Determine the [X, Y] coordinate at the center of the cell enclosing the given text.  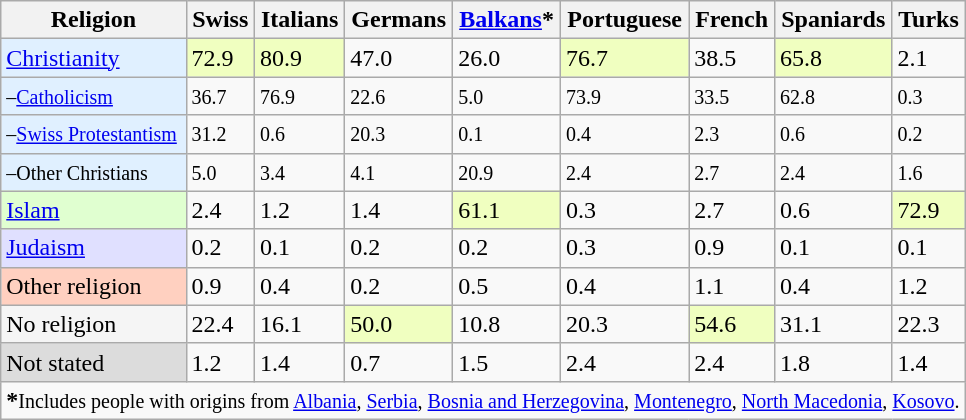
33.5 [732, 96]
80.9 [300, 58]
22.6 [399, 96]
Spaniards [832, 20]
1.5 [507, 362]
1.6 [928, 172]
*Includes people with origins from Albania, Serbia, Bosnia and Herzegovina, Montenegro, North Macedonia, Kosovo. [483, 400]
22.4 [220, 324]
61.1 [507, 210]
Judaism [94, 248]
2.1 [928, 58]
–Other Christians [94, 172]
Swiss [220, 20]
French [732, 20]
Germans [399, 20]
62.8 [832, 96]
76.9 [300, 96]
Christianity [94, 58]
1.8 [832, 362]
10.8 [507, 324]
Portuguese [625, 20]
36.7 [220, 96]
38.5 [732, 58]
73.9 [625, 96]
Balkans* [507, 20]
20.9 [507, 172]
Islam [94, 210]
47.0 [399, 58]
31.1 [832, 324]
22.3 [928, 324]
1.1 [732, 286]
Religion [94, 20]
50.0 [399, 324]
–Swiss Protestantism [94, 134]
Other religion [94, 286]
76.7 [625, 58]
26.0 [507, 58]
Turks [928, 20]
54.6 [732, 324]
0.5 [507, 286]
3.4 [300, 172]
Italians [300, 20]
–Catholicism [94, 96]
65.8 [832, 58]
0.7 [399, 362]
31.2 [220, 134]
2.3 [732, 134]
No religion [94, 324]
Not stated [94, 362]
16.1 [300, 324]
4.1 [399, 172]
